For the text-containing cell, return its midpoint in [X, Y] coordinate format. 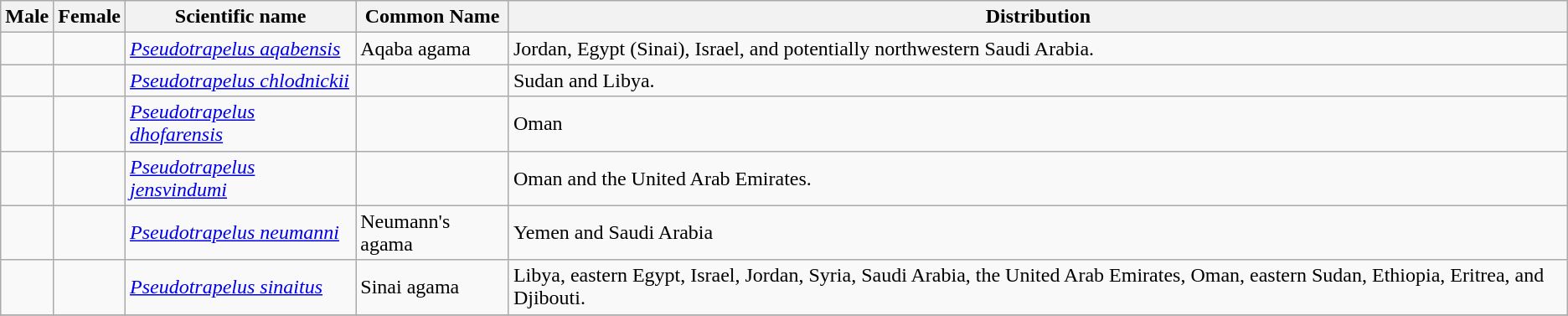
Aqaba agama [432, 49]
Neumann's agama [432, 233]
Pseudotrapelus neumanni [240, 233]
Oman and the United Arab Emirates. [1038, 178]
Oman [1038, 124]
Male [27, 17]
Scientific name [240, 17]
Libya, eastern Egypt, Israel, Jordan, Syria, Saudi Arabia, the United Arab Emirates, Oman, eastern Sudan, Ethiopia, Eritrea, and Djibouti. [1038, 287]
Common Name [432, 17]
Pseudotrapelus chlodnickii [240, 80]
Yemen and Saudi Arabia [1038, 233]
Pseudotrapelus jensvindumi [240, 178]
Female [90, 17]
Pseudotrapelus sinaitus [240, 287]
Distribution [1038, 17]
Jordan, Egypt (Sinai), Israel, and potentially northwestern Saudi Arabia. [1038, 49]
Pseudotrapelus aqabensis [240, 49]
Pseudotrapelus dhofarensis [240, 124]
Sinai agama [432, 287]
Sudan and Libya. [1038, 80]
